Pinpoint the cell where the given text exists, returning its (x, y) midpoint coordinate. 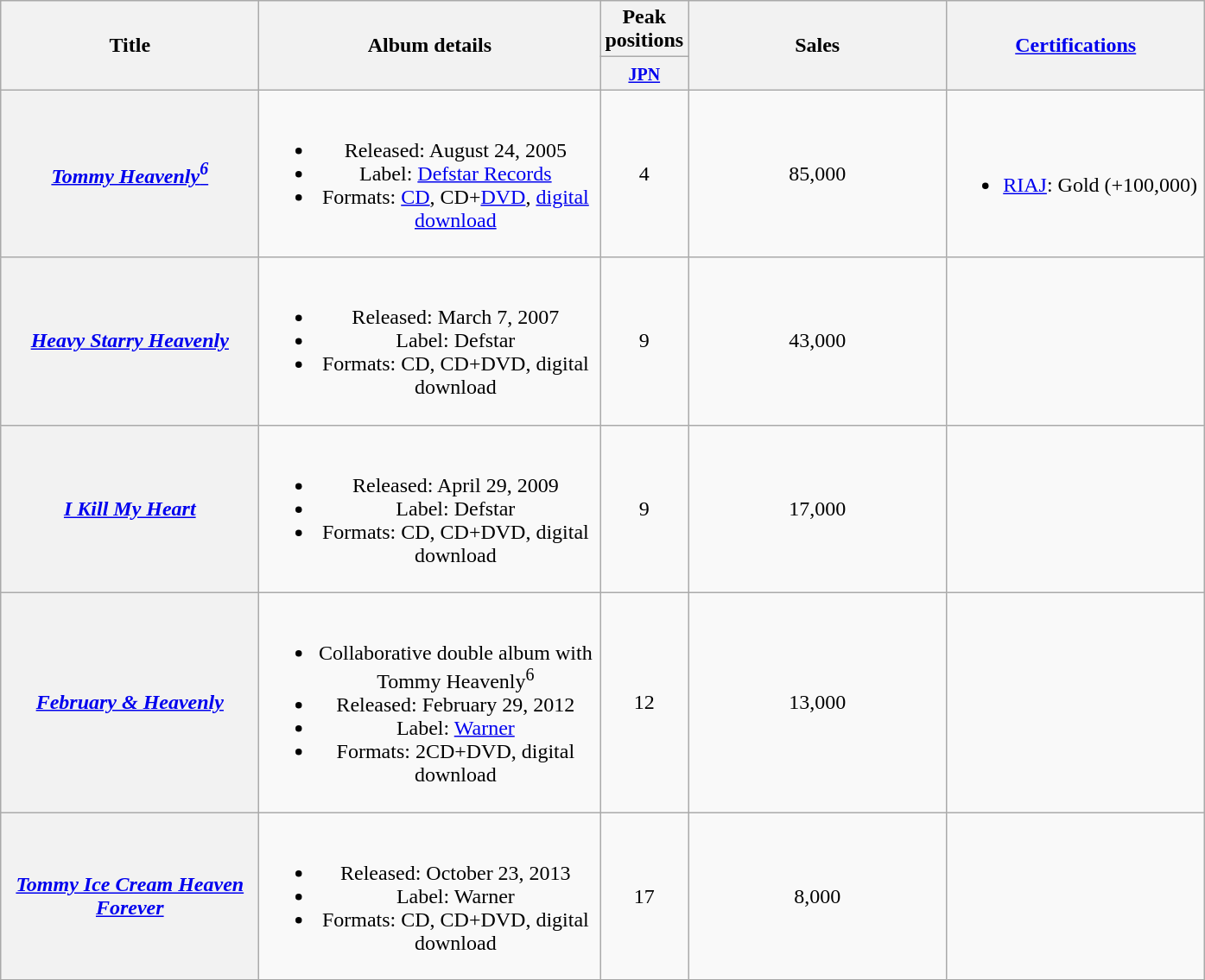
Sales (817, 45)
Certifications (1076, 45)
Released: October 23, 2013Label: WarnerFormats: CD, CD+DVD, digital download (430, 896)
8,000 (817, 896)
12 (644, 703)
RIAJ: Gold (+100,000) (1076, 174)
17 (644, 896)
4 (644, 174)
Released: March 7, 2007Label: DefstarFormats: CD, CD+DVD, digital download (430, 341)
Album details (430, 45)
13,000 (817, 703)
JPN (644, 73)
43,000 (817, 341)
Title (130, 45)
Peak positions (644, 29)
Heavy Starry Heavenly (130, 341)
February & Heavenly (130, 703)
85,000 (817, 174)
Collaborative double album with Tommy Heavenly6Released: February 29, 2012Label: WarnerFormats: 2CD+DVD, digital download (430, 703)
Tommy Heavenly6 (130, 174)
Released: August 24, 2005Label: Defstar RecordsFormats: CD, CD+DVD, digital download (430, 174)
Tommy Ice Cream Heaven Forever (130, 896)
I Kill My Heart (130, 509)
17,000 (817, 509)
Released: April 29, 2009Label: DefstarFormats: CD, CD+DVD, digital download (430, 509)
